Determine the [x, y] coordinate at the center of the cell enclosing the given text.  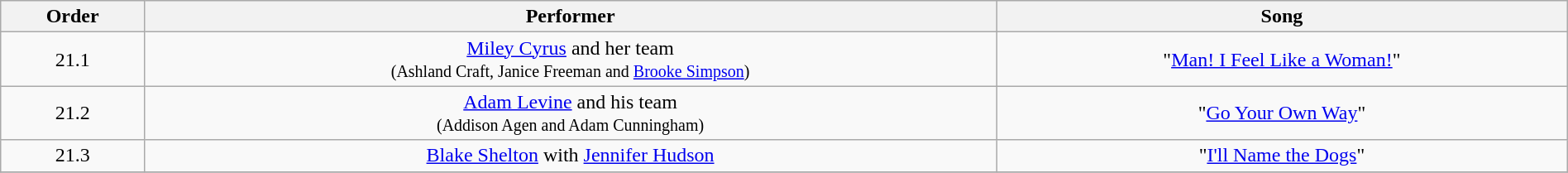
Performer [571, 17]
"Go Your Own Way" [1282, 113]
21.2 [73, 113]
Song [1282, 17]
"I'll Name the Dogs" [1282, 156]
Blake Shelton with Jennifer Hudson [571, 156]
21.3 [73, 156]
Order [73, 17]
Miley Cyrus and her team (Ashland Craft, Janice Freeman and Brooke Simpson) [571, 60]
21.1 [73, 60]
Adam Levine and his team (Addison Agen and Adam Cunningham) [571, 113]
"Man! I Feel Like a Woman!" [1282, 60]
